Search for the cell housing the specified text and yield its [X, Y] center coordinate. 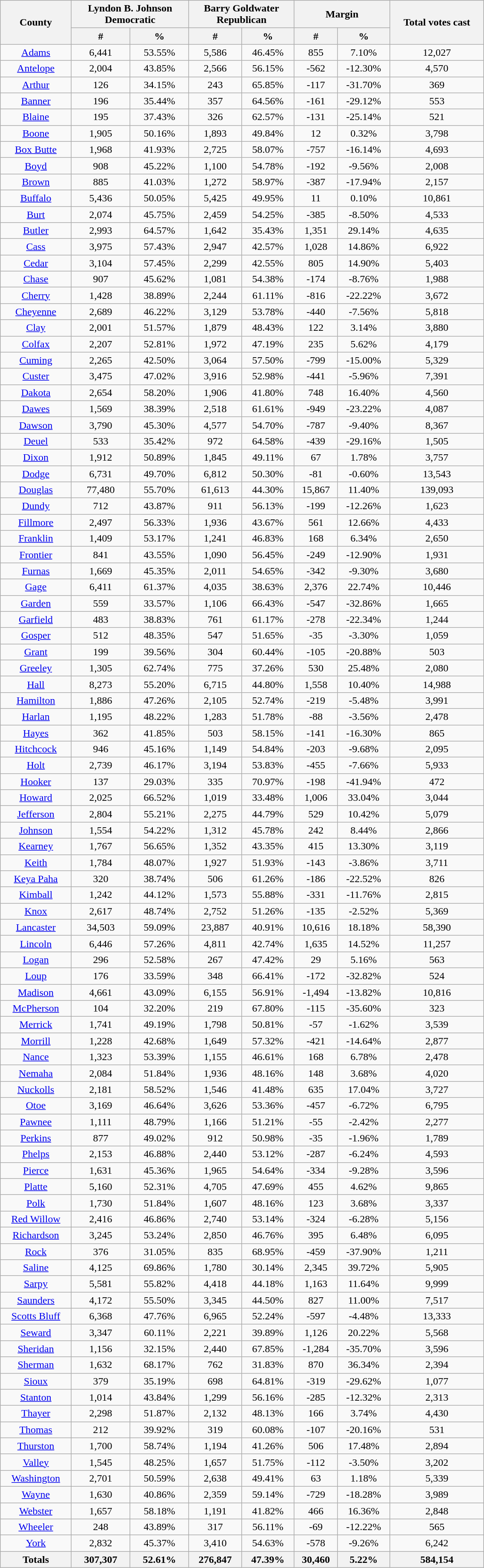
3,991 [437, 700]
48.07% [159, 863]
6,446 [100, 943]
55.50% [159, 1300]
49.11% [268, 457]
55.21% [159, 814]
-324 [316, 1219]
5,156 [437, 1219]
212 [100, 1430]
2,157 [437, 182]
3,064 [215, 360]
56.91% [268, 992]
56.11% [268, 1527]
59.14% [268, 1494]
6,095 [437, 1235]
-174 [316, 279]
8,367 [437, 425]
39.72% [364, 1268]
912 [215, 1138]
51.75% [268, 1462]
4,560 [437, 393]
30.14% [268, 1268]
32.15% [159, 1349]
1,323 [100, 1057]
Cedar [36, 263]
Garfield [36, 619]
10.42% [364, 814]
565 [437, 1527]
Knox [36, 911]
-9.56% [364, 166]
Garden [36, 603]
68.95% [268, 1251]
219 [215, 1009]
53.36% [268, 1106]
11.40% [364, 490]
42.50% [159, 360]
-319 [316, 1381]
-3.86% [364, 863]
47.39% [268, 1559]
1,019 [215, 798]
6,155 [215, 992]
-547 [316, 603]
58.52% [159, 1089]
5,586 [215, 52]
2,877 [437, 1041]
1,081 [215, 279]
5,079 [437, 814]
Hamilton [36, 700]
242 [316, 830]
45.37% [159, 1543]
31.05% [159, 1251]
29.14% [364, 231]
805 [316, 263]
Otoe [36, 1106]
5.22% [364, 1559]
47.76% [159, 1316]
39.89% [268, 1333]
533 [100, 441]
-2.42% [364, 1122]
58.74% [159, 1446]
3,044 [437, 798]
267 [215, 960]
Barry GoldwaterRepublican [242, 14]
547 [215, 636]
Lyndon B. JohnsonDemocratic [130, 14]
1,879 [215, 328]
376 [100, 1251]
46.61% [268, 1057]
Merrick [36, 1025]
53.12% [268, 1154]
2,725 [215, 149]
-5.48% [364, 700]
1,126 [316, 1333]
48.25% [159, 1462]
53.78% [268, 312]
-387 [316, 182]
Gage [36, 587]
323 [437, 1009]
3,989 [437, 1494]
-597 [316, 1316]
1,163 [316, 1284]
1,166 [215, 1122]
44.18% [268, 1284]
45.30% [159, 425]
-14.64% [364, 1041]
41.26% [268, 1446]
561 [316, 522]
3,119 [437, 846]
2,095 [437, 749]
53.83% [268, 765]
52.31% [159, 1187]
1,767 [100, 846]
123 [316, 1203]
1,028 [316, 247]
1,100 [215, 166]
Banner [36, 101]
4,593 [437, 1154]
2,265 [100, 360]
67.80% [268, 1009]
64.58% [268, 441]
6,812 [215, 474]
53.39% [159, 1057]
60.44% [268, 652]
38.63% [268, 587]
46.17% [159, 765]
3,790 [100, 425]
Sherman [36, 1365]
1,972 [215, 344]
1,195 [100, 717]
51.21% [268, 1122]
Valley [36, 1462]
33.59% [159, 976]
Howard [36, 798]
2,359 [215, 1494]
-757 [316, 149]
64.57% [159, 231]
-88 [316, 717]
3,626 [215, 1106]
348 [215, 976]
48.35% [159, 636]
357 [215, 101]
6,965 [215, 1316]
Greeley [36, 668]
29.03% [159, 782]
Keith [36, 863]
762 [215, 1365]
6,242 [437, 1543]
3,129 [215, 312]
276,847 [215, 1559]
Total votes cast [437, 22]
42.68% [159, 1041]
1,607 [215, 1203]
-22.34% [364, 619]
5,369 [437, 911]
-799 [316, 360]
11.00% [364, 1300]
59.09% [159, 927]
58,390 [437, 927]
1,244 [437, 619]
1,669 [100, 571]
7.10% [364, 52]
Seward [36, 1333]
Douglas [36, 490]
Adams [36, 52]
2,459 [215, 214]
58.15% [268, 733]
2,001 [100, 328]
Pawnee [36, 1122]
50.30% [268, 474]
17.48% [364, 1446]
6,441 [100, 52]
-143 [316, 863]
2,866 [437, 830]
-57 [316, 1025]
6,795 [437, 1106]
911 [215, 506]
-8.50% [364, 214]
2,074 [100, 214]
104 [100, 1009]
64.56% [268, 101]
304 [215, 652]
2,654 [100, 393]
761 [215, 619]
39.56% [159, 652]
Kearney [36, 846]
-112 [316, 1462]
12 [316, 133]
51.65% [268, 636]
-249 [316, 555]
-115 [316, 1009]
248 [100, 1527]
4,635 [437, 231]
Fillmore [36, 522]
11 [316, 198]
1,312 [215, 830]
4,020 [437, 1073]
1,014 [100, 1397]
58.07% [268, 149]
-459 [316, 1251]
36.34% [364, 1365]
2,181 [100, 1089]
1,789 [437, 1138]
-13.82% [364, 992]
-37.90% [364, 1251]
2,650 [437, 539]
33.57% [159, 603]
57.50% [268, 360]
1,242 [100, 895]
4,172 [100, 1300]
2,313 [437, 1397]
1,631 [100, 1170]
3,169 [100, 1106]
44.30% [268, 490]
38.89% [159, 295]
40.86% [159, 1494]
9,999 [437, 1284]
-29.62% [364, 1381]
1,059 [437, 636]
51.87% [159, 1413]
296 [100, 960]
5,436 [100, 198]
Sheridan [36, 1349]
50.89% [159, 457]
-816 [316, 295]
-17.94% [364, 182]
-5.96% [364, 376]
Totals [36, 1559]
553 [437, 101]
3,880 [437, 328]
2,638 [215, 1478]
6,411 [100, 587]
Pierce [36, 1170]
Furnas [36, 571]
4,693 [437, 149]
Burt [36, 214]
-12.26% [364, 506]
2,394 [437, 1365]
Boone [36, 133]
3,347 [100, 1333]
1,077 [437, 1381]
-23.22% [364, 409]
56.15% [268, 69]
8.44% [364, 830]
529 [316, 814]
3,798 [437, 133]
-7.66% [364, 765]
-729 [316, 1494]
41.03% [159, 182]
-3.56% [364, 717]
531 [437, 1430]
137 [100, 782]
47.02% [159, 376]
Saunders [36, 1300]
54.78% [268, 166]
-9.68% [364, 749]
195 [100, 117]
2,084 [100, 1073]
5,425 [215, 198]
50.05% [159, 198]
483 [100, 619]
38.74% [159, 879]
51.93% [268, 863]
50.81% [268, 1025]
-161 [316, 101]
44.80% [268, 684]
46.83% [268, 539]
2,298 [100, 1413]
1,965 [215, 1170]
Dodge [36, 474]
6,922 [437, 247]
43.35% [268, 846]
York [36, 1543]
-11.76% [364, 895]
1,649 [215, 1041]
1,665 [437, 603]
-3.30% [364, 636]
826 [437, 879]
57.32% [268, 1041]
-131 [316, 117]
835 [215, 1251]
10,816 [437, 992]
-285 [316, 1397]
33.04% [364, 798]
Polk [36, 1203]
6,731 [100, 474]
53.55% [159, 52]
Nemaha [36, 1073]
320 [100, 879]
67 [316, 457]
Dakota [36, 393]
1,730 [100, 1203]
52.58% [159, 960]
-9.28% [364, 1170]
Colfax [36, 344]
Nuckolls [36, 1089]
0.32% [364, 133]
2,376 [316, 587]
61.37% [159, 587]
41.82% [268, 1511]
43.67% [268, 522]
-12.22% [364, 1527]
0.10% [364, 198]
3,337 [437, 1203]
7,391 [437, 376]
66.41% [268, 976]
McPherson [36, 1009]
855 [316, 52]
43.89% [159, 1527]
-439 [316, 441]
1,700 [100, 1446]
42.57% [268, 247]
870 [316, 1365]
53.17% [159, 539]
1,798 [215, 1025]
16.40% [364, 393]
10.40% [364, 684]
Wayne [36, 1494]
712 [100, 506]
2,518 [215, 409]
335 [215, 782]
1,886 [100, 700]
64.81% [268, 1381]
2,832 [100, 1543]
Cass [36, 247]
Boyd [36, 166]
52.81% [159, 344]
-6.28% [364, 1219]
907 [100, 279]
1,569 [100, 409]
4,811 [215, 943]
58.20% [159, 393]
17.04% [364, 1089]
43.09% [159, 992]
45.36% [159, 1170]
50.59% [159, 1478]
6.34% [364, 539]
972 [215, 441]
-22.22% [364, 295]
Keya Paha [36, 879]
521 [437, 117]
5,933 [437, 765]
1,211 [437, 1251]
52.61% [159, 1559]
-29.12% [364, 101]
-25.14% [364, 117]
3,672 [437, 295]
-192 [316, 166]
7,517 [437, 1300]
10,616 [316, 927]
1,351 [316, 231]
2,815 [437, 895]
2,993 [100, 231]
Hitchcock [36, 749]
Antelope [36, 69]
46.76% [268, 1235]
Deuel [36, 441]
3,245 [100, 1235]
415 [316, 846]
885 [100, 182]
-1.96% [364, 1138]
12.66% [364, 522]
559 [100, 603]
-6.72% [364, 1106]
52.74% [268, 700]
176 [100, 976]
1,573 [215, 895]
5,160 [100, 1187]
37.26% [268, 668]
1,006 [316, 798]
48.79% [159, 1122]
-12.90% [364, 555]
Loup [36, 976]
-35.70% [364, 1349]
Dundy [36, 506]
54.63% [268, 1543]
50.16% [159, 133]
Logan [36, 960]
865 [437, 733]
3,727 [437, 1089]
Clay [36, 328]
Hooker [36, 782]
-199 [316, 506]
Brown [36, 182]
Holt [36, 765]
Johnson [36, 830]
1,111 [100, 1122]
4,570 [437, 69]
2,752 [215, 911]
1,545 [100, 1462]
15,867 [316, 490]
35.43% [268, 231]
-81 [316, 474]
Wheeler [36, 1527]
1,642 [215, 231]
-4.48% [364, 1316]
53.24% [159, 1235]
2,275 [215, 814]
Jefferson [36, 814]
35.42% [159, 441]
Cuming [36, 360]
199 [100, 652]
Butler [36, 231]
126 [100, 85]
22.74% [364, 587]
2,804 [100, 814]
5,818 [437, 312]
23,887 [215, 927]
-9.26% [364, 1543]
2,221 [215, 1333]
Sarpy [36, 1284]
2,299 [215, 263]
53.14% [268, 1219]
46.45% [268, 52]
45.22% [159, 166]
-35.60% [364, 1009]
45.78% [268, 830]
2,345 [316, 1268]
35.19% [159, 1381]
61.26% [268, 879]
Phelps [36, 1154]
2,566 [215, 69]
49.19% [159, 1025]
1,090 [215, 555]
5,581 [100, 1284]
18.18% [364, 927]
60.08% [268, 1430]
14.52% [364, 943]
1,191 [215, 1511]
3.74% [364, 1413]
Hayes [36, 733]
196 [100, 101]
1,428 [100, 295]
43.87% [159, 506]
4,087 [437, 409]
55.70% [159, 490]
48.74% [159, 911]
1,194 [215, 1446]
-20.16% [364, 1430]
Rock [36, 1251]
-331 [316, 895]
54.84% [268, 749]
6.48% [364, 1235]
Red Willow [36, 1219]
-141 [316, 733]
4,661 [100, 992]
-20.88% [364, 652]
60.11% [159, 1333]
54.38% [268, 279]
2,277 [437, 1122]
Nance [36, 1057]
2,850 [215, 1235]
3.14% [364, 328]
827 [316, 1300]
563 [437, 960]
57.43% [159, 247]
-455 [316, 765]
841 [100, 555]
41.93% [159, 149]
Harlan [36, 717]
-7.56% [364, 312]
3,104 [100, 263]
Kimball [36, 895]
466 [316, 1511]
70.97% [268, 782]
-29.16% [364, 441]
-107 [316, 1430]
243 [215, 85]
2,416 [100, 1219]
369 [437, 85]
-15.00% [364, 360]
34,503 [100, 927]
57.26% [159, 943]
4,035 [215, 587]
3,410 [215, 1543]
Cheyenne [36, 312]
1.78% [364, 457]
379 [100, 1381]
14,988 [437, 684]
3,202 [437, 1462]
1,845 [215, 457]
1,968 [100, 149]
46.86% [159, 1219]
-55 [316, 1122]
5.62% [364, 344]
54.65% [268, 571]
2,025 [100, 798]
Margin [342, 14]
1,893 [215, 133]
524 [437, 976]
20.22% [364, 1333]
1,912 [100, 457]
1,156 [100, 1349]
30,460 [316, 1559]
-440 [316, 312]
49.02% [159, 1138]
43.55% [159, 555]
Cherry [36, 295]
Scotts Bluff [36, 1316]
166 [316, 1413]
41.80% [268, 393]
1,305 [100, 668]
-949 [316, 409]
3,345 [215, 1300]
-186 [316, 879]
Thurston [36, 1446]
14.86% [364, 247]
472 [437, 782]
48.22% [159, 717]
5,905 [437, 1268]
63 [316, 1478]
50.98% [268, 1138]
1,228 [100, 1041]
54.25% [268, 214]
4,430 [437, 1413]
49.41% [268, 1478]
44.79% [268, 814]
2,207 [100, 344]
32.20% [159, 1009]
-787 [316, 425]
10,446 [437, 587]
148 [316, 1073]
47.26% [159, 700]
Madison [36, 992]
55.88% [268, 895]
-6.24% [364, 1154]
14.90% [364, 263]
307,307 [100, 1559]
-287 [316, 1154]
69.86% [159, 1268]
1,554 [100, 830]
Dixon [36, 457]
748 [316, 393]
3,711 [437, 863]
Morrill [36, 1041]
4,533 [437, 214]
Dawes [36, 409]
29 [316, 960]
698 [215, 1381]
Saline [36, 1268]
2,894 [437, 1446]
1,558 [316, 684]
Frontier [36, 555]
-203 [316, 749]
34.15% [159, 85]
2,739 [100, 765]
1,927 [215, 863]
-1,494 [316, 992]
35.44% [159, 101]
Dawson [36, 425]
42.74% [268, 943]
49.95% [268, 198]
25.48% [364, 668]
66.43% [268, 603]
3,975 [100, 247]
62.57% [268, 117]
55.20% [159, 684]
Lincoln [36, 943]
6,368 [100, 1316]
-32.82% [364, 976]
908 [100, 166]
-12.30% [364, 69]
-9.40% [364, 425]
877 [100, 1138]
11,257 [437, 943]
2,244 [215, 295]
2,740 [215, 1219]
Webster [36, 1511]
-8.76% [364, 279]
530 [316, 668]
3,475 [100, 376]
Gosper [36, 636]
-334 [316, 1170]
-198 [316, 782]
319 [215, 1430]
11.64% [364, 1284]
56.45% [268, 555]
362 [100, 733]
4,418 [215, 1284]
52.98% [268, 376]
1,784 [100, 863]
45.16% [159, 749]
5,329 [437, 360]
1.18% [364, 1478]
Thayer [36, 1413]
775 [215, 668]
-105 [316, 652]
6,715 [215, 684]
-31.70% [364, 85]
41.48% [268, 1089]
13,333 [437, 1316]
4,433 [437, 522]
40.91% [268, 927]
44.50% [268, 1300]
77,480 [100, 490]
-69 [316, 1527]
33.48% [268, 798]
-421 [316, 1041]
1,409 [100, 539]
1,623 [437, 506]
42.55% [268, 263]
-41.94% [364, 782]
39.92% [159, 1430]
48.43% [268, 328]
12,027 [437, 52]
-22.52% [364, 879]
13,543 [437, 474]
61,613 [215, 490]
1,283 [215, 717]
66.52% [159, 798]
-12.32% [364, 1397]
1,546 [215, 1089]
2,080 [437, 668]
62.74% [159, 668]
Custer [36, 376]
2,947 [215, 247]
57.45% [159, 263]
1,352 [215, 846]
10,861 [437, 198]
1,741 [100, 1025]
946 [100, 749]
122 [316, 328]
47.42% [268, 960]
37.43% [159, 117]
67.85% [268, 1349]
1,299 [215, 1397]
-562 [316, 69]
41.85% [159, 733]
5.16% [364, 960]
61.17% [268, 619]
46.22% [159, 312]
46.64% [159, 1106]
-117 [316, 85]
1,632 [100, 1365]
3,757 [437, 457]
Richardson [36, 1235]
-172 [316, 976]
1,106 [215, 603]
2,008 [437, 166]
-135 [316, 911]
-16.14% [364, 149]
-578 [316, 1543]
2,132 [215, 1413]
61.11% [268, 295]
4.62% [364, 1187]
13.30% [364, 846]
1,149 [215, 749]
584,154 [437, 1559]
38.83% [159, 619]
Platte [36, 1187]
58.18% [159, 1511]
45.75% [159, 214]
-385 [316, 214]
Perkins [36, 1138]
1,905 [100, 133]
2,497 [100, 522]
455 [316, 1187]
Lancaster [36, 927]
54.70% [268, 425]
-16.30% [364, 733]
Buffalo [36, 198]
45.62% [159, 279]
2,848 [437, 1511]
1,635 [316, 943]
55.82% [159, 1284]
58.97% [268, 182]
395 [316, 1235]
County [36, 22]
1,630 [100, 1494]
2,004 [100, 69]
3,680 [437, 571]
139,093 [437, 490]
-18.28% [364, 1494]
Hall [36, 684]
51.78% [268, 717]
44.12% [159, 895]
8,273 [100, 684]
-32.86% [364, 603]
235 [316, 344]
47.19% [268, 344]
Grant [36, 652]
3,194 [215, 765]
9,865 [437, 1187]
54.64% [268, 1170]
1,931 [437, 555]
Box Butte [36, 149]
61.61% [268, 409]
43.85% [159, 69]
68.17% [159, 1365]
-1,284 [316, 1349]
-3.50% [364, 1462]
56.33% [159, 522]
-2.52% [364, 911]
46.88% [159, 1154]
47.69% [268, 1187]
2,689 [100, 312]
56.65% [159, 846]
1,272 [215, 182]
45.35% [159, 571]
317 [215, 1527]
43.84% [159, 1397]
-457 [316, 1106]
51.57% [159, 328]
-219 [316, 700]
512 [100, 636]
51.26% [268, 911]
38.39% [159, 409]
-278 [316, 619]
1,906 [215, 393]
1,155 [215, 1057]
48.13% [268, 1413]
Washington [36, 1478]
65.85% [268, 85]
5,403 [437, 263]
-9.30% [364, 571]
1,988 [437, 279]
2,011 [215, 571]
-342 [316, 571]
2,153 [100, 1154]
3,539 [437, 1025]
2,617 [100, 911]
49.70% [159, 474]
1,241 [215, 539]
Arthur [36, 85]
Blaine [36, 117]
2,105 [215, 700]
326 [215, 117]
52.24% [268, 1316]
Thomas [36, 1430]
5,339 [437, 1478]
56.13% [268, 506]
5,568 [437, 1333]
3,916 [215, 376]
635 [316, 1089]
16.36% [364, 1511]
4,179 [437, 344]
31.83% [268, 1365]
-0.60% [364, 474]
4,125 [100, 1268]
2,701 [100, 1478]
Stanton [36, 1397]
49.84% [268, 133]
Chase [36, 279]
4,705 [215, 1187]
-1.62% [364, 1025]
6.78% [364, 1057]
4,577 [215, 425]
56.16% [268, 1397]
54.22% [159, 830]
1,505 [437, 441]
-441 [316, 376]
1,780 [215, 1268]
Sioux [36, 1381]
Franklin [36, 539]
